For the text-containing cell, return its midpoint in (X, Y) coordinate format. 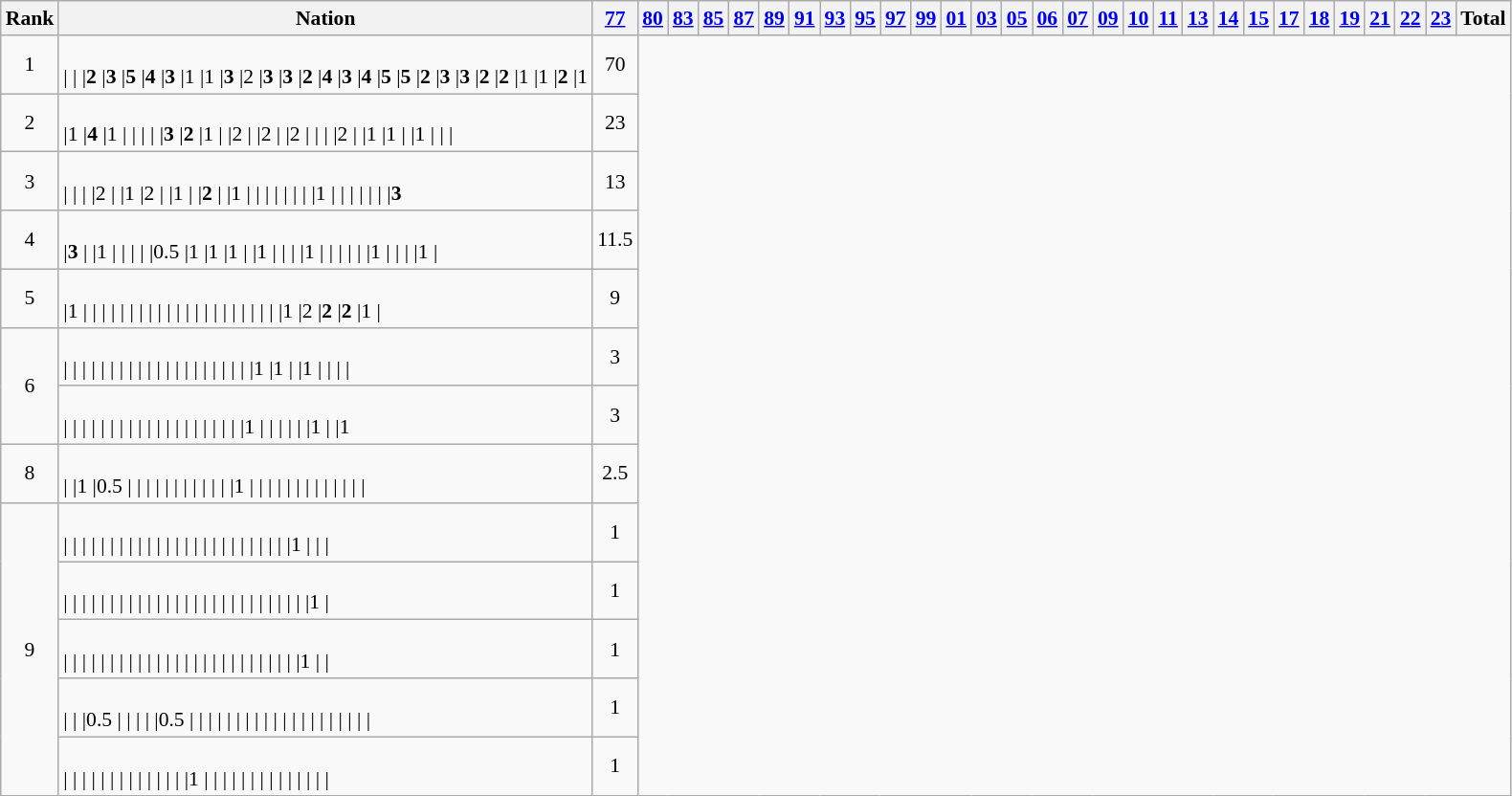
19 (1349, 18)
| | | | | | | | | | | | | | | | | | | | | | | | | | |1 | (325, 591)
5 (31, 298)
| | | | | | | | | | | | | | | | | | | |1 | | | | | |1 | |1 (325, 415)
70 (614, 65)
83 (683, 18)
91 (805, 18)
Total (1483, 18)
77 (614, 18)
18 (1320, 18)
97 (896, 18)
01 (956, 18)
2.5 (614, 475)
Rank (31, 18)
87 (744, 18)
95 (865, 18)
22 (1411, 18)
| | | | | | | | | | | | | | | | | | | | | | | | |1 | | | (325, 532)
8 (31, 475)
14 (1229, 18)
06 (1047, 18)
| | | | | | | | | | | | | | | | | | | | |1 |1 | |1 | | | | (325, 356)
|1 |4 |1 | | | | |3 |2 |1 | |2 | |2 | |2 | | | |2 | |1 |1 | |1 | | | (325, 122)
| |1 |0.5 | | | | | | | | | | | |1 | | | | | | | | | | | | | (325, 475)
05 (1017, 18)
| | | | | | | | | | | | | | | | | | | | | | | | | |1 | | (325, 649)
89 (774, 18)
21 (1380, 18)
|3 | |1 | | | | |0.5 |1 |1 |1 | |1 | | | |1 | | | | | |1 | | | |1 | (325, 239)
4 (31, 239)
15 (1258, 18)
07 (1078, 18)
09 (1108, 18)
80 (653, 18)
11 (1167, 18)
| | |2 |3 |5 |4 |3 |1 |1 |3 |2 |3 |3 |2 |4 |3 |4 |5 |5 |2 |3 |3 |2 |2 |1 |1 |2 |1 (325, 65)
| | | |2 | |1 |2 | |1 | |2 | |1 | | | | | | | |1 | | | | | | |3 (325, 182)
|1 | | | | | | | | | | | | | | | | | | | | | |1 |2 |2 |2 |1 | (325, 298)
03 (987, 18)
93 (835, 18)
6 (31, 386)
17 (1289, 18)
Nation (325, 18)
2 (31, 122)
| | | | | | | | | | | | | |1 | | | | | | | | | | | | | | (325, 765)
10 (1139, 18)
85 (714, 18)
11.5 (614, 239)
| | |0.5 | | | | |0.5 | | | | | | | | | | | | | | | | | | | | (325, 708)
99 (926, 18)
